Detect which cell encompasses the target text, then output its (X, Y) center coordinate. 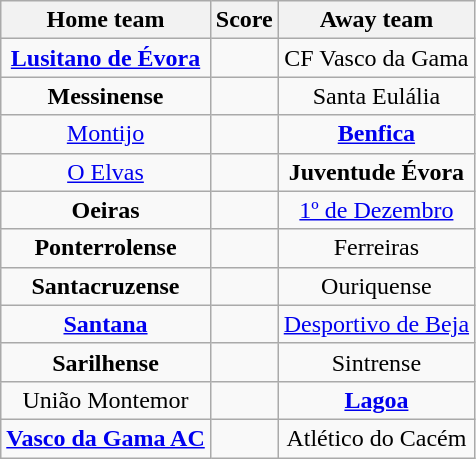
Messinense (106, 96)
Ponterrolense (106, 248)
Juventude Évora (376, 172)
Away team (376, 20)
União Montemor (106, 400)
Score (244, 20)
Vasco da Gama AC (106, 438)
Ferreiras (376, 248)
Santacruzense (106, 286)
Atlético do Cacém (376, 438)
Montijo (106, 134)
Lagoa (376, 400)
Desportivo de Beja (376, 324)
Lusitano de Évora (106, 58)
Sintrense (376, 362)
Home team (106, 20)
Oeiras (106, 210)
CF Vasco da Gama (376, 58)
Santa Eulália (376, 96)
O Elvas (106, 172)
1º de Dezembro (376, 210)
Santana (106, 324)
Ouriquense (376, 286)
Sarilhense (106, 362)
Benfica (376, 134)
